Identify which cell holds the provided text, then report its (x, y) central coordinate. 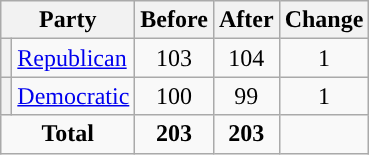
Democratic (74, 96)
Before (174, 20)
After (246, 20)
Change (324, 20)
99 (246, 96)
100 (174, 96)
Party (68, 20)
103 (174, 58)
104 (246, 58)
Republican (74, 58)
Total (68, 134)
